Capture the cell that displays the provided text and extract its (X, Y) central coordinate. 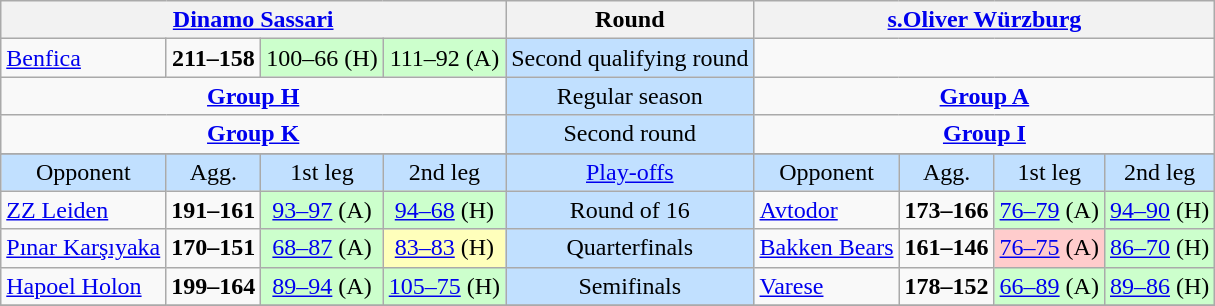
Group K (254, 134)
Second qualifying round (630, 58)
178–152 (946, 286)
86–70 (H) (1159, 248)
170–151 (214, 248)
105–75 (H) (444, 286)
Group I (984, 134)
Second round (630, 134)
Avtodor (826, 210)
Play-offs (630, 172)
111–92 (A) (444, 58)
76–75 (A) (1049, 248)
Varese (826, 286)
Bakken Bears (826, 248)
199–164 (214, 286)
68–87 (A) (322, 248)
191–161 (214, 210)
83–83 (H) (444, 248)
89–86 (H) (1159, 286)
s.Oliver Würzburg (984, 20)
Group A (984, 96)
100–66 (H) (322, 58)
76–79 (A) (1049, 210)
Quarterfinals (630, 248)
93–97 (A) (322, 210)
89–94 (A) (322, 286)
94–90 (H) (1159, 210)
Regular season (630, 96)
94–68 (H) (444, 210)
Semifinals (630, 286)
Pınar Karşıyaka (84, 248)
Round of 16 (630, 210)
66–89 (A) (1049, 286)
Benfica (84, 58)
211–158 (214, 58)
ZZ Leiden (84, 210)
Dinamo Sassari (254, 20)
Hapoel Holon (84, 286)
161–146 (946, 248)
173–166 (946, 210)
Round (630, 20)
Group H (254, 96)
